Identify which cell holds the provided text, then report its [x, y] central coordinate. 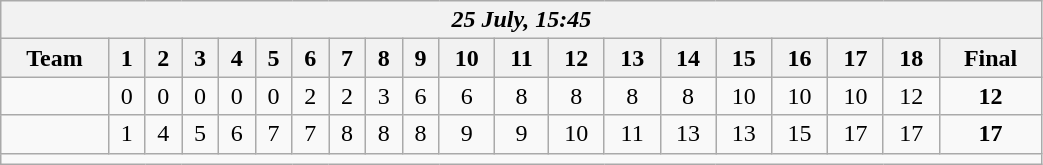
18 [911, 58]
Final [990, 58]
16 [800, 58]
14 [688, 58]
Team [55, 58]
25 July, 15:45 [522, 20]
